Detect which cell encompasses the target text, then output its (x, y) center coordinate. 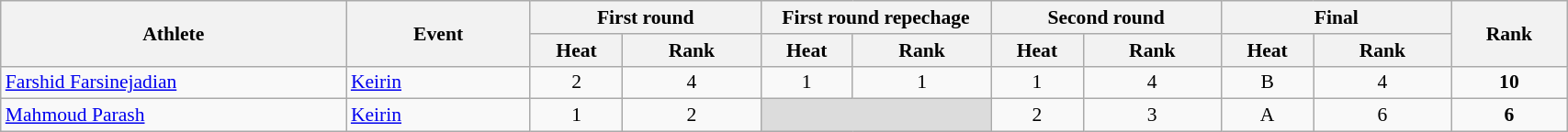
Second round (1106, 17)
Athlete (174, 33)
Final (1336, 17)
Mahmoud Parash (174, 115)
10 (1508, 82)
B (1267, 82)
Farshid Farsinejadian (174, 82)
A (1267, 115)
Event (439, 33)
First round repechage (876, 17)
First round (645, 17)
3 (1152, 115)
